Return the [x, y] coordinate for the center point of the cell that contains the specified text.  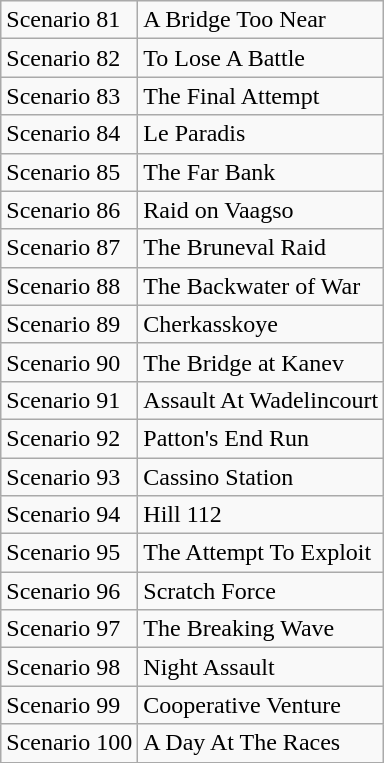
Scenario 82 [70, 58]
The Breaking Wave [261, 629]
The Far Bank [261, 172]
A Day At The Races [261, 743]
The Bridge at Kanev [261, 362]
Scenario 86 [70, 210]
Scenario 81 [70, 20]
Scenario 94 [70, 515]
Scenario 99 [70, 705]
Scenario 95 [70, 553]
Scenario 91 [70, 400]
Raid on Vaagso [261, 210]
Scenario 100 [70, 743]
Cassino Station [261, 477]
Scenario 93 [70, 477]
Assault At Wadelincourt [261, 400]
Scenario 88 [70, 286]
Cherkasskoye [261, 324]
Cooperative Venture [261, 705]
The Final Attempt [261, 96]
Scenario 85 [70, 172]
Night Assault [261, 667]
Hill 112 [261, 515]
Scratch Force [261, 591]
Scenario 96 [70, 591]
The Backwater of War [261, 286]
Scenario 84 [70, 134]
Scenario 92 [70, 438]
A Bridge Too Near [261, 20]
Scenario 90 [70, 362]
Scenario 83 [70, 96]
The Bruneval Raid [261, 248]
Patton's End Run [261, 438]
Scenario 89 [70, 324]
The Attempt To Exploit [261, 553]
To Lose A Battle [261, 58]
Scenario 98 [70, 667]
Scenario 87 [70, 248]
Scenario 97 [70, 629]
Le Paradis [261, 134]
